Find where the given text appears and provide that cell's center as (X, Y) coordinate. 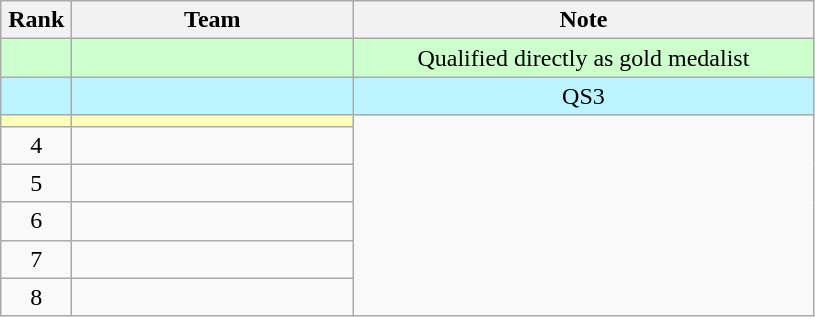
Note (584, 20)
4 (36, 145)
6 (36, 221)
Qualified directly as gold medalist (584, 58)
7 (36, 259)
5 (36, 183)
8 (36, 297)
QS3 (584, 96)
Team (212, 20)
Rank (36, 20)
